Pinpoint the cell where the given text exists, returning its [X, Y] midpoint coordinate. 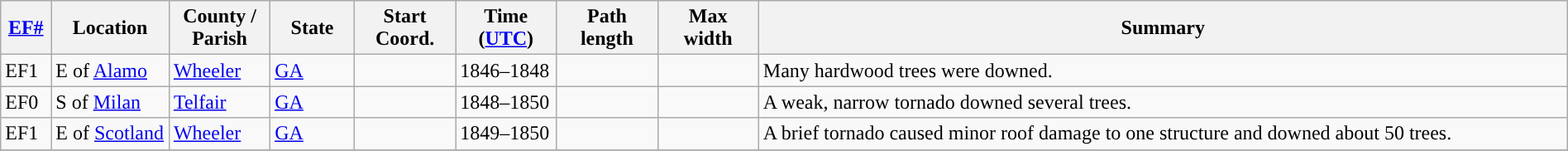
A brief tornado caused minor roof damage to one structure and downed about 50 trees. [1163, 134]
1848–1850 [506, 102]
County / Parish [219, 28]
Telfair [219, 102]
E of Scotland [111, 134]
Start Coord. [404, 28]
Time (UTC) [506, 28]
State [313, 28]
Many hardwood trees were downed. [1163, 71]
1846–1848 [506, 71]
Summary [1163, 28]
A weak, narrow tornado downed several trees. [1163, 102]
Path length [607, 28]
Location [111, 28]
E of Alamo [111, 71]
Max width [708, 28]
1849–1850 [506, 134]
EF# [26, 28]
S of Milan [111, 102]
EF0 [26, 102]
